Search for the cell housing the specified text and yield its (x, y) center coordinate. 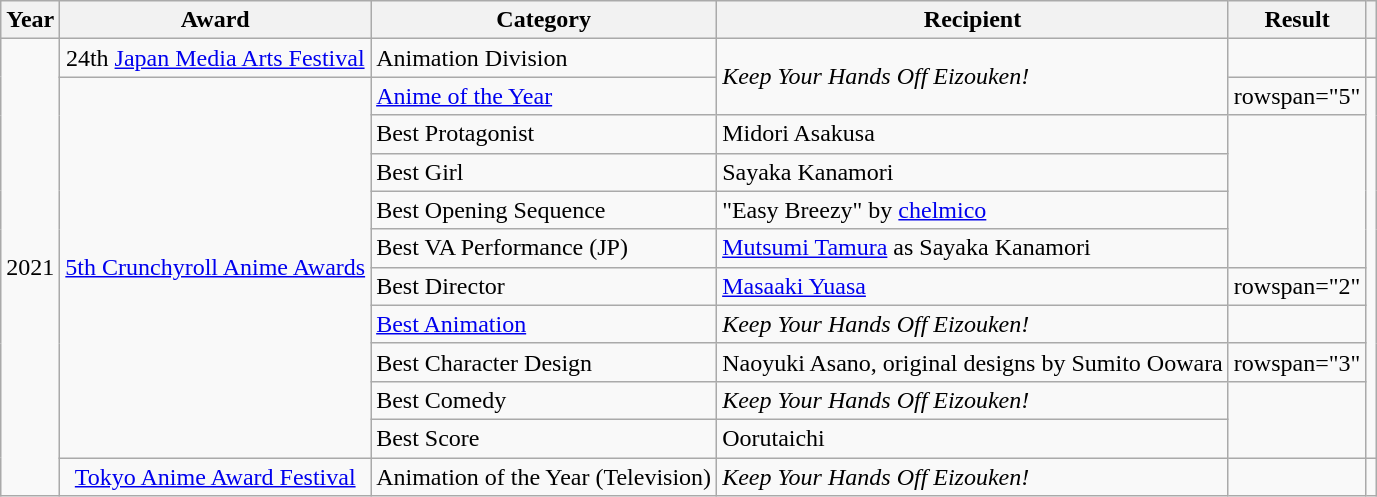
Best Opening Sequence (544, 210)
Tokyo Anime Award Festival (216, 477)
rowspan="3" (1297, 362)
Anime of the Year (544, 96)
Best Animation (544, 324)
Masaaki Yuasa (973, 286)
Best Protagonist (544, 134)
Animation Division (544, 58)
Best VA Performance (JP) (544, 248)
Midori Asakusa (973, 134)
Category (544, 20)
Result (1297, 20)
Best Director (544, 286)
Best Comedy (544, 400)
Mutsumi Tamura as Sayaka Kanamori (973, 248)
rowspan="2" (1297, 286)
Animation of the Year (Television) (544, 477)
5th Crunchyroll Anime Awards (216, 268)
Year (30, 20)
rowspan="5" (1297, 96)
Naoyuki Asano, original designs by Sumito Oowara (973, 362)
24th Japan Media Arts Festival (216, 58)
Award (216, 20)
Oorutaichi (973, 438)
Best Score (544, 438)
2021 (30, 268)
Sayaka Kanamori (973, 172)
Recipient (973, 20)
"Easy Breezy" by chelmico (973, 210)
Best Girl (544, 172)
Best Character Design (544, 362)
